For the text-containing cell, return its midpoint in (x, y) coordinate format. 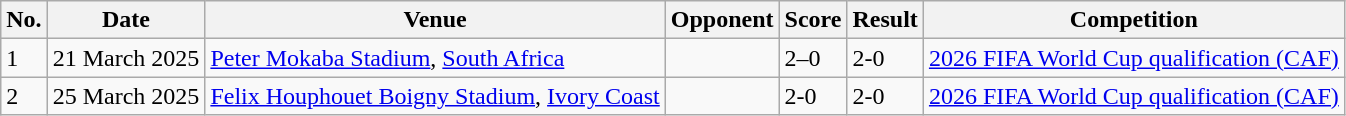
Opponent (722, 20)
21 March 2025 (126, 58)
2–0 (813, 58)
No. (24, 20)
2 (24, 96)
1 (24, 58)
Score (813, 20)
Venue (435, 20)
25 March 2025 (126, 96)
Result (885, 20)
Peter Mokaba Stadium, South Africa (435, 58)
Competition (1134, 20)
Date (126, 20)
Felix Houphouet Boigny Stadium, Ivory Coast (435, 96)
